Detect which cell encompasses the target text, then output its (X, Y) center coordinate. 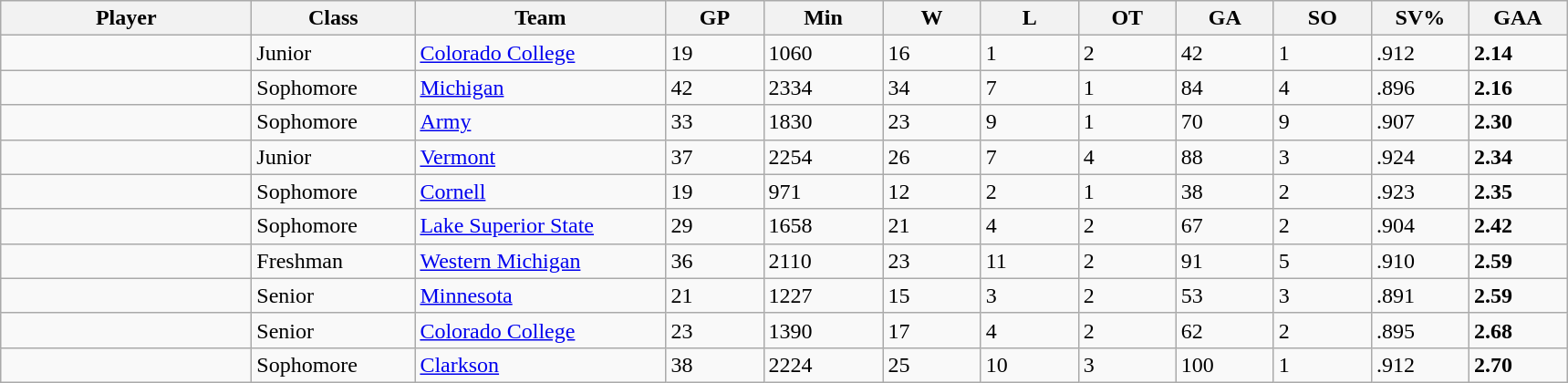
.924 (1419, 157)
10 (1029, 365)
.907 (1419, 122)
2254 (823, 157)
.910 (1419, 261)
1227 (823, 295)
Western Michigan (540, 261)
.891 (1419, 295)
36 (715, 261)
91 (1224, 261)
11 (1029, 261)
34 (932, 88)
.904 (1419, 226)
37 (715, 157)
2.14 (1518, 53)
1060 (823, 53)
62 (1224, 330)
GAA (1518, 18)
16 (932, 53)
2.34 (1518, 157)
971 (823, 191)
Lake Superior State (540, 226)
1830 (823, 122)
Clarkson (540, 365)
GA (1224, 18)
OT (1127, 18)
Michigan (540, 88)
2.70 (1518, 365)
33 (715, 122)
.923 (1419, 191)
Army (540, 122)
Freshman (334, 261)
100 (1224, 365)
W (932, 18)
1390 (823, 330)
2334 (823, 88)
26 (932, 157)
29 (715, 226)
Min (823, 18)
53 (1224, 295)
Class (334, 18)
2.30 (1518, 122)
1658 (823, 226)
Minnesota (540, 295)
84 (1224, 88)
12 (932, 191)
Player (126, 18)
2224 (823, 365)
2.68 (1518, 330)
25 (932, 365)
Cornell (540, 191)
Vermont (540, 157)
67 (1224, 226)
2.16 (1518, 88)
70 (1224, 122)
SV% (1419, 18)
2.35 (1518, 191)
.895 (1419, 330)
5 (1323, 261)
GP (715, 18)
88 (1224, 157)
.896 (1419, 88)
Team (540, 18)
2110 (823, 261)
2.42 (1518, 226)
17 (932, 330)
SO (1323, 18)
L (1029, 18)
15 (932, 295)
